Provide the [x, y] coordinate of the cell's center where the given text is located.  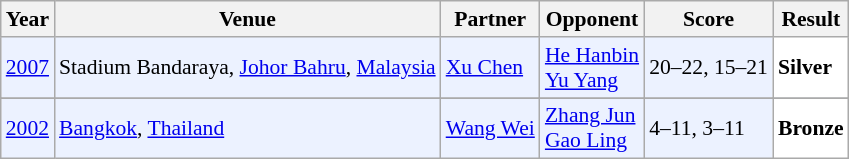
Silver [811, 68]
20–22, 15–21 [708, 68]
Xu Chen [490, 68]
4–11, 3–11 [708, 128]
Partner [490, 19]
Score [708, 19]
Venue [248, 19]
Zhang Jun Gao Ling [592, 128]
Wang Wei [490, 128]
Stadium Bandaraya, Johor Bahru, Malaysia [248, 68]
Bangkok, Thailand [248, 128]
Bronze [811, 128]
Result [811, 19]
Year [28, 19]
2002 [28, 128]
2007 [28, 68]
Opponent [592, 19]
He Hanbin Yu Yang [592, 68]
